Pinpoint the cell where the given text exists, returning its (x, y) midpoint coordinate. 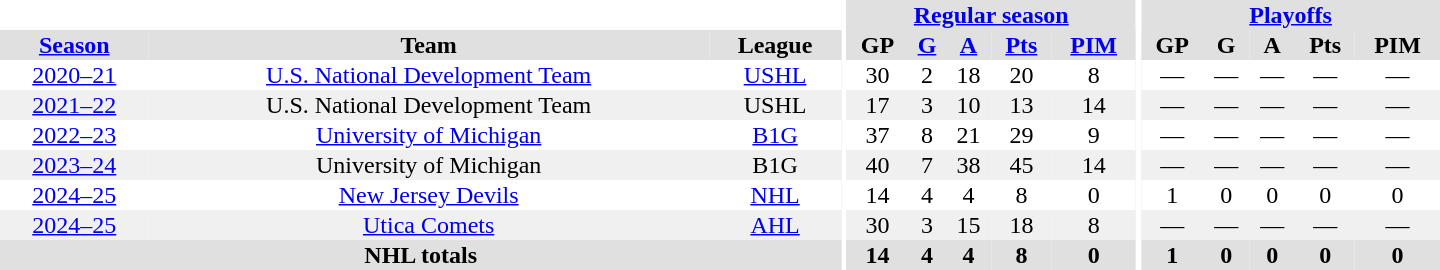
29 (1022, 135)
NHL totals (420, 255)
13 (1022, 105)
Team (429, 45)
21 (968, 135)
45 (1022, 165)
2020–21 (74, 75)
17 (877, 105)
20 (1022, 75)
Utica Comets (429, 225)
Season (74, 45)
37 (877, 135)
Regular season (991, 15)
7 (926, 165)
10 (968, 105)
New Jersey Devils (429, 195)
League (776, 45)
15 (968, 225)
Playoffs (1290, 15)
9 (1094, 135)
40 (877, 165)
2 (926, 75)
2023–24 (74, 165)
AHL (776, 225)
38 (968, 165)
2022–23 (74, 135)
NHL (776, 195)
2021–22 (74, 105)
